Extract the [X, Y] coordinate from the center of the cell holding the provided text.  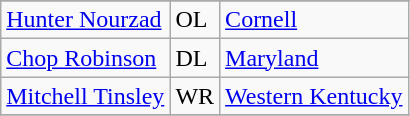
Western Kentucky [314, 96]
Maryland [314, 58]
Mitchell Tinsley [86, 96]
Hunter Nourzad [86, 20]
DL [195, 58]
Cornell [314, 20]
Chop Robinson [86, 58]
OL [195, 20]
WR [195, 96]
